Scan for the cell matching the given text and deliver its (X, Y) coordinate at center. 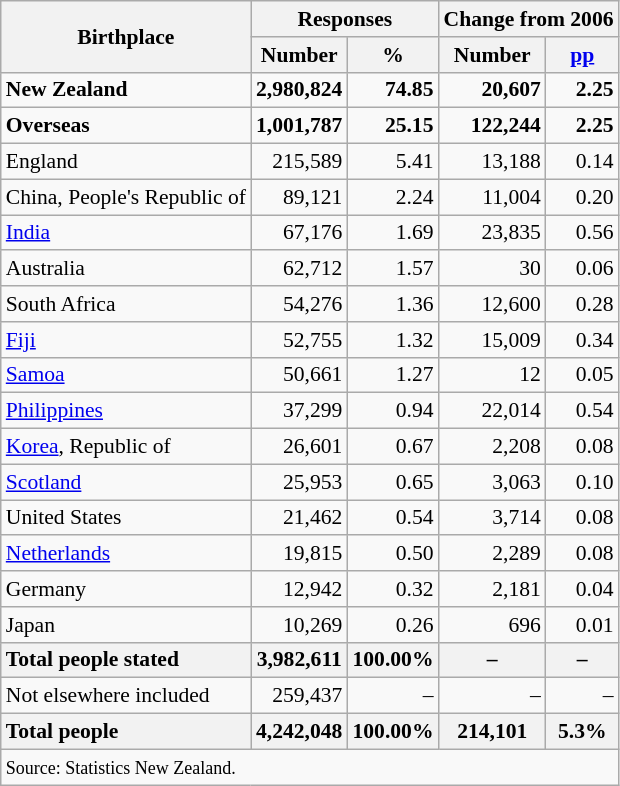
214,101 (492, 732)
0.06 (582, 269)
Change from 2006 (529, 19)
12,942 (299, 589)
50,661 (299, 375)
67,176 (299, 233)
Birthplace (126, 36)
Japan (126, 625)
4,242,048 (299, 732)
22,014 (492, 411)
0.20 (582, 197)
696 (492, 625)
Total people stated (126, 660)
1.36 (392, 304)
0.65 (392, 482)
74.85 (392, 90)
12,600 (492, 304)
0.04 (582, 589)
5.41 (392, 162)
0.67 (392, 447)
England (126, 162)
0.05 (582, 375)
20,607 (492, 90)
Not elsewhere included (126, 696)
United States (126, 518)
Germany (126, 589)
122,244 (492, 126)
1.57 (392, 269)
259,437 (299, 696)
30 (492, 269)
0.50 (392, 554)
13,188 (492, 162)
3,063 (492, 482)
21,462 (299, 518)
25.15 (392, 126)
0.94 (392, 411)
10,269 (299, 625)
54,276 (299, 304)
Korea, Republic of (126, 447)
India (126, 233)
1.69 (392, 233)
0.14 (582, 162)
Responses (345, 19)
2,181 (492, 589)
5.3% (582, 732)
11,004 (492, 197)
Source: Statistics New Zealand. (310, 767)
Fiji (126, 340)
pp (582, 55)
3,714 (492, 518)
3,982,611 (299, 660)
26,601 (299, 447)
South Africa (126, 304)
15,009 (492, 340)
% (392, 55)
89,121 (299, 197)
0.26 (392, 625)
1.27 (392, 375)
215,589 (299, 162)
0.01 (582, 625)
12 (492, 375)
0.34 (582, 340)
37,299 (299, 411)
0.56 (582, 233)
Overseas (126, 126)
0.28 (582, 304)
19,815 (299, 554)
New Zealand (126, 90)
Netherlands (126, 554)
52,755 (299, 340)
62,712 (299, 269)
Samoa (126, 375)
25,953 (299, 482)
2,289 (492, 554)
23,835 (492, 233)
2.24 (392, 197)
2,208 (492, 447)
0.10 (582, 482)
2,980,824 (299, 90)
1.32 (392, 340)
0.32 (392, 589)
Total people (126, 732)
China, People's Republic of (126, 197)
Australia (126, 269)
Philippines (126, 411)
Scotland (126, 482)
1,001,787 (299, 126)
